Capture the cell that displays the provided text and extract its (x, y) central coordinate. 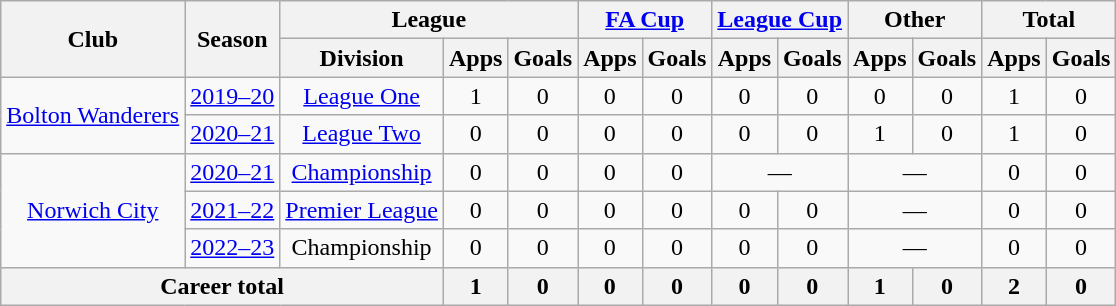
2019–20 (232, 96)
Career total (222, 286)
Premier League (362, 210)
Norwich City (93, 210)
Other (915, 20)
2021–22 (232, 210)
Total (1049, 20)
2 (1014, 286)
League (429, 20)
Division (362, 58)
League Two (362, 134)
Club (93, 39)
Bolton Wanderers (93, 115)
League One (362, 96)
League Cup (780, 20)
FA Cup (645, 20)
2022–23 (232, 248)
Season (232, 39)
